Identify which cell holds the provided text, then report its [x, y] central coordinate. 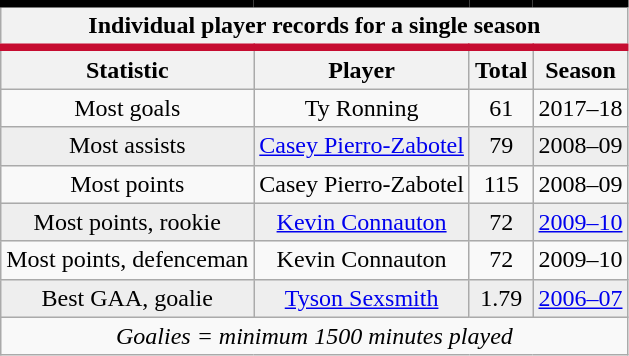
Best GAA, goalie [128, 298]
Ty Ronning [362, 108]
Total [501, 68]
Goalies = minimum 1500 minutes played [314, 336]
Tyson Sexsmith [362, 298]
1.79 [501, 298]
115 [501, 184]
61 [501, 108]
Most goals [128, 108]
Most points, defenceman [128, 260]
Statistic [128, 68]
Player [362, 68]
Most points [128, 184]
2006–07 [580, 298]
79 [501, 146]
2017–18 [580, 108]
Individual player records for a single season [314, 26]
Most assists [128, 146]
Most points, rookie [128, 222]
Season [580, 68]
